Search for the cell housing the specified text and yield its (X, Y) center coordinate. 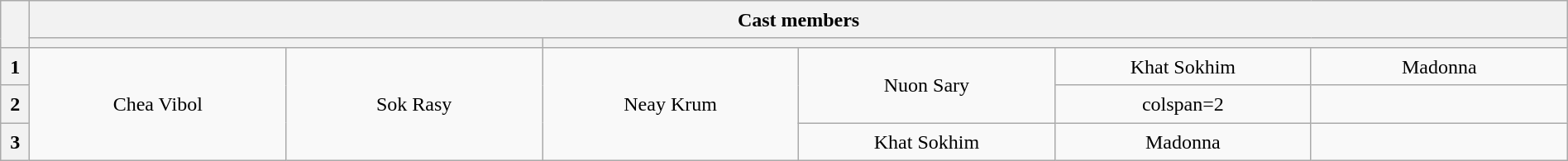
Neay Krum (671, 104)
1 (15, 66)
Sok Rasy (414, 104)
Chea Vibol (158, 104)
3 (15, 141)
Nuon Sary (927, 84)
Cast members (799, 20)
colspan=2 (1183, 104)
2 (15, 104)
